Search for the cell housing the specified text and yield its [X, Y] center coordinate. 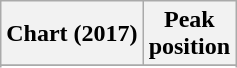
Chart (2017) [72, 34]
Peakposition [189, 34]
